Return [x, y] of the center of cell containing provided text 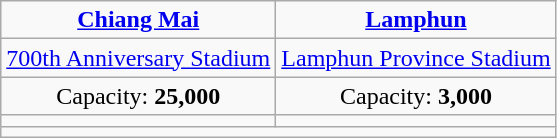
Chiang Mai [138, 20]
Capacity: 3,000 [416, 96]
700th Anniversary Stadium [138, 58]
Lamphun Province Stadium [416, 58]
Capacity: 25,000 [138, 96]
Lamphun [416, 20]
